Return (x, y) of the center of cell containing provided text 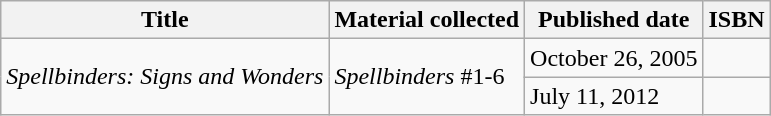
Title (165, 20)
Spellbinders: Signs and Wonders (165, 77)
Published date (614, 20)
Spellbinders #1-6 (427, 77)
Material collected (427, 20)
July 11, 2012 (614, 96)
October 26, 2005 (614, 58)
ISBN (736, 20)
